Search for the cell housing the specified text and yield its (x, y) center coordinate. 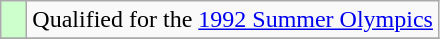
Qualified for the 1992 Summer Olympics (233, 20)
